Provide the [X, Y] coordinate of the cell's center where the given text is located.  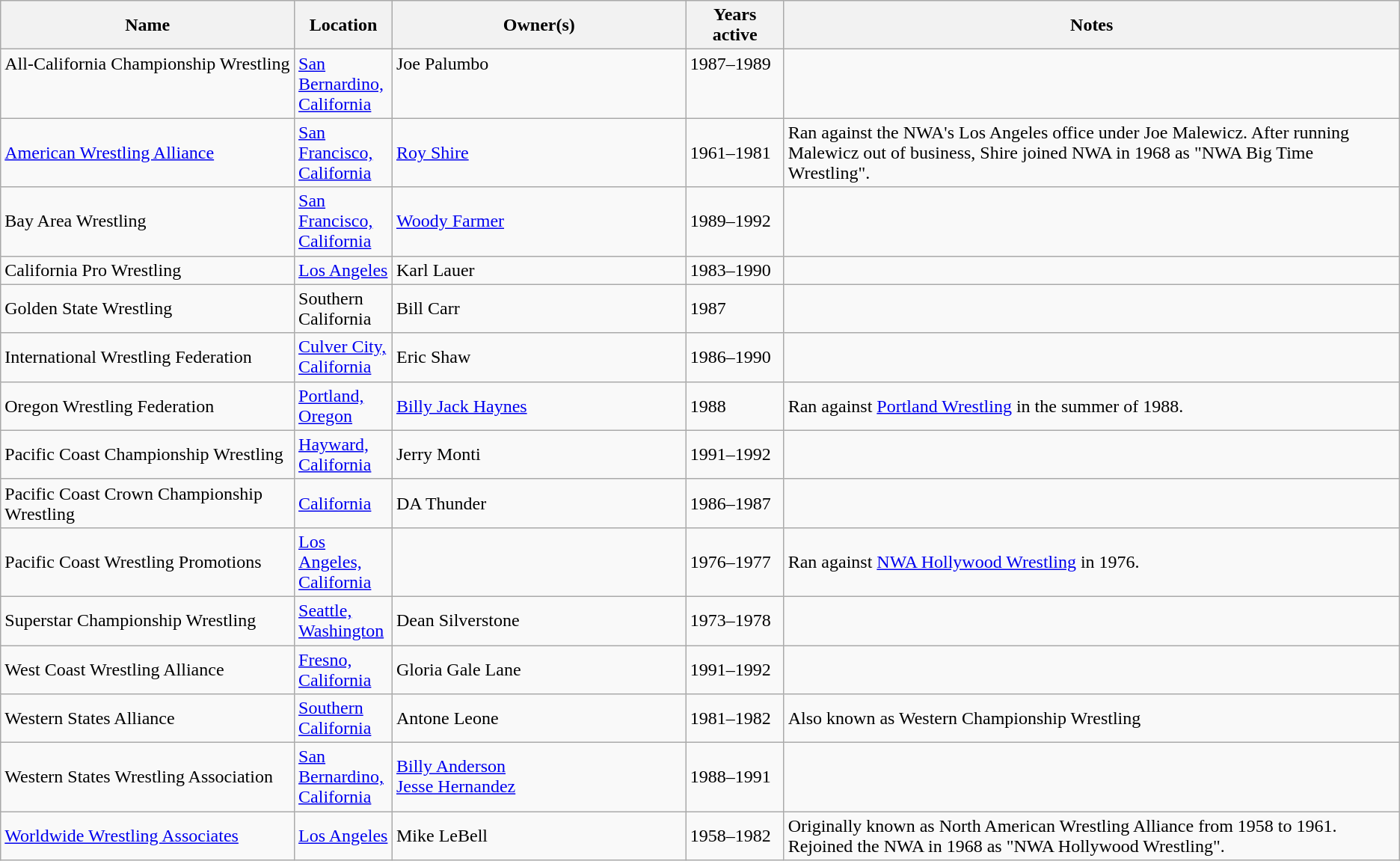
Western States Alliance [148, 718]
Oregon Wrestling Federation [148, 405]
Ran against Portland Wrestling in the summer of 1988. [1092, 405]
American Wrestling Alliance [148, 153]
West Coast Wrestling Alliance [148, 669]
Karl Lauer [538, 270]
Bill Carr [538, 308]
Location [344, 25]
Los Angeles, California [344, 562]
Antone Leone [538, 718]
Roy Shire [538, 153]
Pacific Coast Wrestling Promotions [148, 562]
1987 [734, 308]
1961–1981 [734, 153]
California Pro Wrestling [148, 270]
Pacific Coast Championship Wrestling [148, 455]
1988–1991 [734, 777]
1976–1977 [734, 562]
Seattle, Washington [344, 621]
Bay Area Wrestling [148, 221]
Eric Shaw [538, 358]
1981–1982 [734, 718]
1958–1982 [734, 836]
Hayward, California [344, 455]
All-California Championship Wrestling [148, 84]
1989–1992 [734, 221]
Golden State Wrestling [148, 308]
California [344, 503]
Culver City, California [344, 358]
Joe Palumbo [538, 84]
Owner(s) [538, 25]
Dean Silverstone [538, 621]
DA Thunder [538, 503]
Western States Wrestling Association [148, 777]
International Wrestling Federation [148, 358]
1973–1978 [734, 621]
Jerry Monti [538, 455]
Fresno, California [344, 669]
Portland, Oregon [344, 405]
Originally known as North American Wrestling Alliance from 1958 to 1961. Rejoined the NWA in 1968 as "NWA Hollywood Wrestling". [1092, 836]
1986–1987 [734, 503]
Notes [1092, 25]
Ran against NWA Hollywood Wrestling in 1976. [1092, 562]
Mike LeBell [538, 836]
1986–1990 [734, 358]
1988 [734, 405]
Gloria Gale Lane [538, 669]
Woody Farmer [538, 221]
Billy Jack Haynes [538, 405]
Pacific Coast Crown Championship Wrestling [148, 503]
Years active [734, 25]
1983–1990 [734, 270]
Name [148, 25]
Worldwide Wrestling Associates [148, 836]
Also known as Western Championship Wrestling [1092, 718]
Billy AndersonJesse Hernandez [538, 777]
Superstar Championship Wrestling [148, 621]
1987–1989 [734, 84]
